Identify which cell holds the provided text, then report its [X, Y] central coordinate. 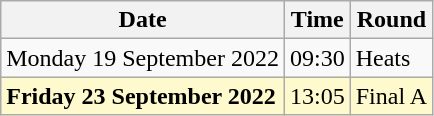
Final A [391, 96]
09:30 [317, 58]
Friday 23 September 2022 [143, 96]
Monday 19 September 2022 [143, 58]
Date [143, 20]
Heats [391, 58]
13:05 [317, 96]
Time [317, 20]
Round [391, 20]
